Capture the cell that displays the provided text and extract its (X, Y) central coordinate. 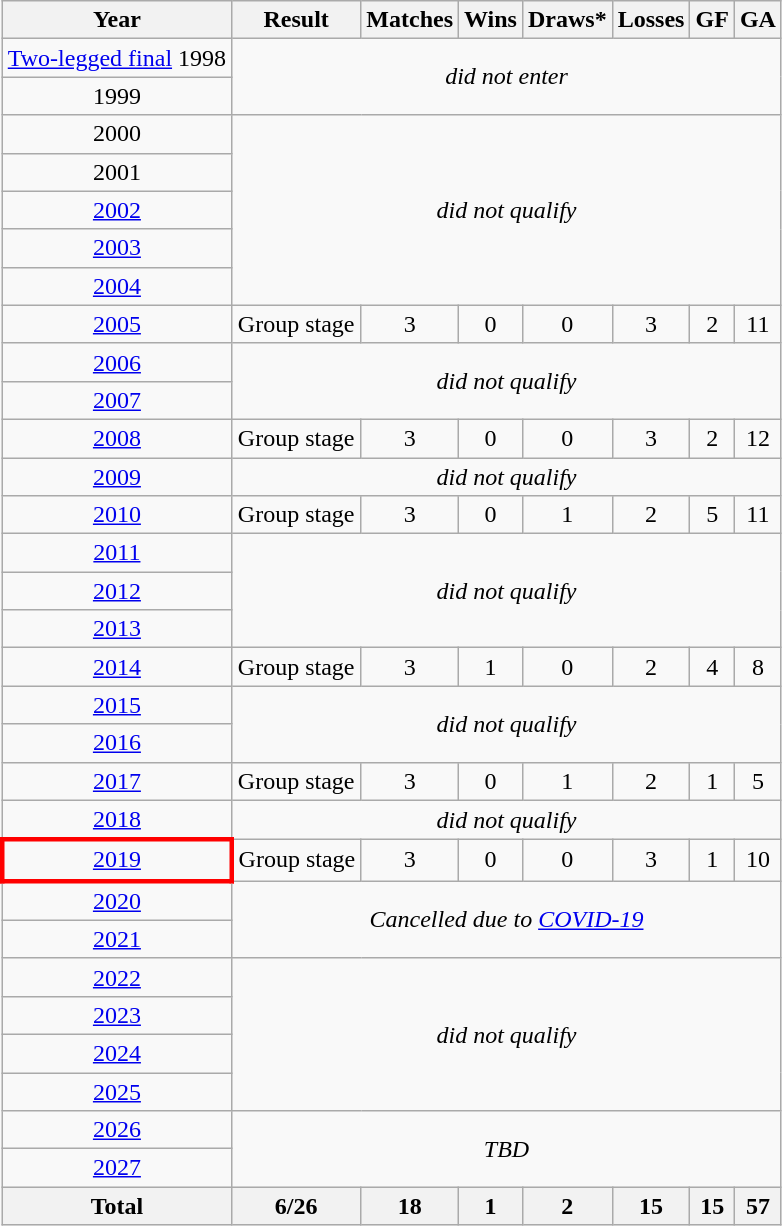
Losses (651, 20)
2025 (116, 1091)
Total (116, 1206)
2011 (116, 553)
2000 (116, 134)
2002 (116, 210)
did not enter (507, 77)
2006 (116, 362)
2019 (116, 860)
2012 (116, 591)
6/26 (296, 1206)
2003 (116, 248)
Two-legged final 1998 (116, 58)
2008 (116, 438)
2014 (116, 667)
2010 (116, 515)
2023 (116, 1015)
2018 (116, 820)
2017 (116, 781)
2004 (116, 286)
Matches (410, 20)
2007 (116, 400)
Draws* (567, 20)
2005 (116, 324)
Wins (491, 20)
Result (296, 20)
2009 (116, 477)
2026 (116, 1130)
57 (758, 1206)
GF (712, 20)
18 (410, 1206)
Year (116, 20)
2015 (116, 705)
TBD (507, 1149)
2024 (116, 1053)
2016 (116, 743)
2013 (116, 629)
2001 (116, 172)
10 (758, 860)
12 (758, 438)
1999 (116, 96)
2027 (116, 1168)
4 (712, 667)
2022 (116, 977)
2020 (116, 901)
2021 (116, 939)
GA (758, 20)
8 (758, 667)
Cancelled due to COVID-19 (507, 920)
